Return the [x, y] coordinate for the center point of the cell that contains the specified text.  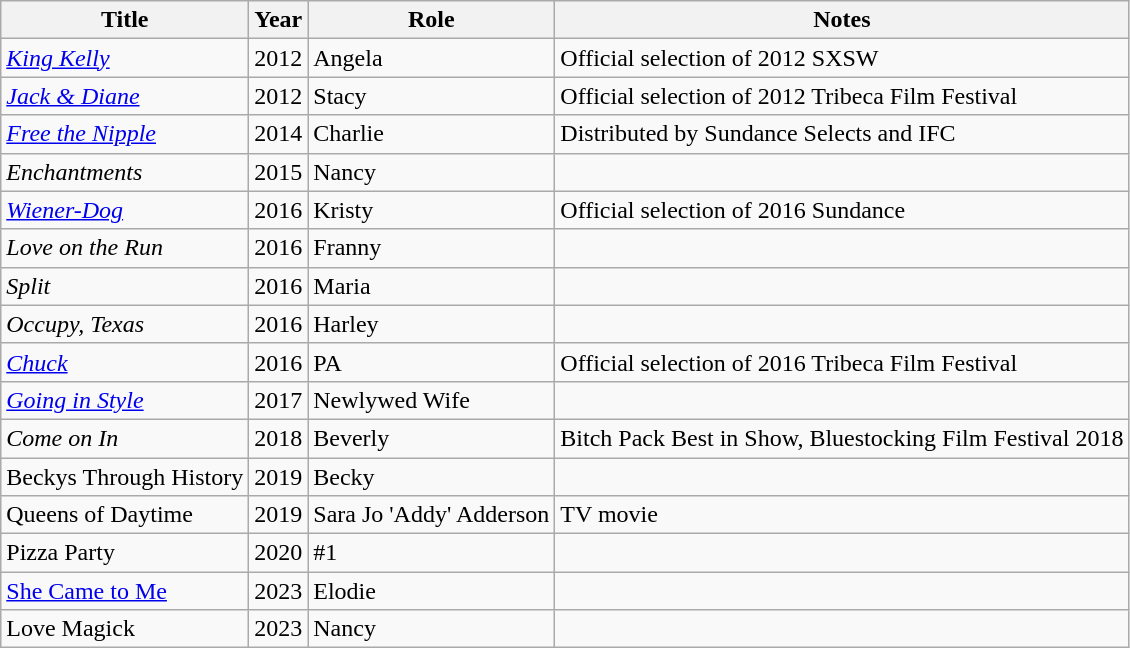
Stacy [432, 96]
Notes [842, 20]
King Kelly [125, 58]
Maria [432, 286]
Enchantments [125, 172]
Charlie [432, 134]
PA [432, 362]
Wiener-Dog [125, 210]
TV movie [842, 515]
Official selection of 2012 Tribeca Film Festival [842, 96]
2020 [278, 553]
Role [432, 20]
2017 [278, 400]
2015 [278, 172]
Sara Jo 'Addy' Adderson [432, 515]
#1 [432, 553]
Love on the Run [125, 248]
Jack & Diane [125, 96]
Occupy, Texas [125, 324]
Elodie [432, 591]
Love Magick [125, 629]
Official selection of 2012 SXSW [842, 58]
Title [125, 20]
Bitch Pack Best in Show, Bluestocking Film Festival 2018 [842, 438]
Angela [432, 58]
Come on In [125, 438]
Distributed by Sundance Selects and IFC [842, 134]
Split [125, 286]
Queens of Daytime [125, 515]
2014 [278, 134]
Harley [432, 324]
2018 [278, 438]
Kristy [432, 210]
Year [278, 20]
Chuck [125, 362]
Free the Nipple [125, 134]
Newlywed Wife [432, 400]
Beckys Through History [125, 477]
Beverly [432, 438]
Franny [432, 248]
Going in Style [125, 400]
Official selection of 2016 Sundance [842, 210]
She Came to Me [125, 591]
Official selection of 2016 Tribeca Film Festival [842, 362]
Becky [432, 477]
Pizza Party [125, 553]
